From the cell containing the given text, extract its center point as [X, Y] coordinate. 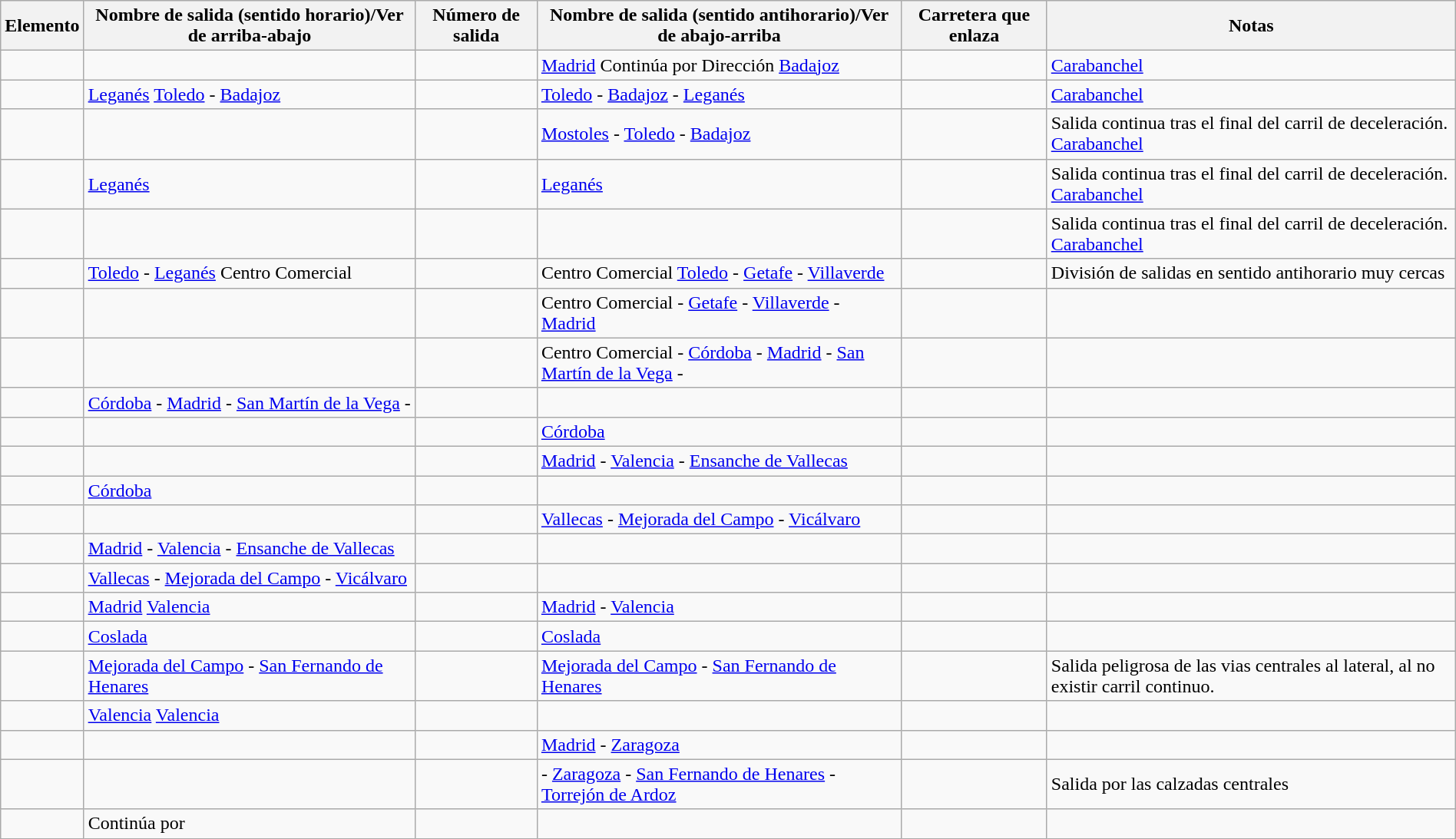
Leganés Toledo - Badajoz [250, 94]
Nombre de salida (sentido antihorario)/Ver de abajo-arriba [719, 26]
Notas [1251, 26]
División de salidas en sentido antihorario muy cercas [1251, 273]
Continúa por [250, 824]
Madrid - Valencia [719, 607]
Salida peligrosa de las vias centrales al lateral, al no existir carril continuo. [1251, 675]
Elemento [42, 26]
- Zaragoza - San Fernando de Henares - Torrejón de Ardoz [719, 784]
Valencia Valencia [250, 715]
Centro Comercial - Getafe - Villaverde - Madrid [719, 313]
Madrid Continúa por Dirección Badajoz [719, 65]
Centro Comercial - Córdoba - Madrid - San Martín de la Vega - [719, 362]
Madrid Valencia [250, 607]
Número de salida [476, 26]
Madrid - Zaragoza [719, 745]
Mostoles - Toledo - Badajoz [719, 134]
Centro Comercial Toledo - Getafe - Villaverde [719, 273]
Córdoba - Madrid - San Martín de la Vega - [250, 402]
Salida por las calzadas centrales [1251, 784]
Carretera que enlaza [975, 26]
Toledo - Badajoz - Leganés [719, 94]
Nombre de salida (sentido horario)/Ver de arriba-abajo [250, 26]
Toledo - Leganés Centro Comercial [250, 273]
